Locate the cell with the specified text and output its [X, Y] center coordinate. 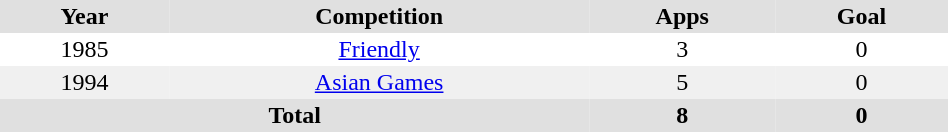
1994 [84, 82]
3 [683, 50]
Goal [862, 16]
1985 [84, 50]
Asian Games [380, 82]
Apps [683, 16]
Year [84, 16]
Competition [380, 16]
Friendly [380, 50]
5 [683, 82]
Total [295, 116]
8 [683, 116]
